Scan for the cell matching the given text and deliver its (x, y) coordinate at center. 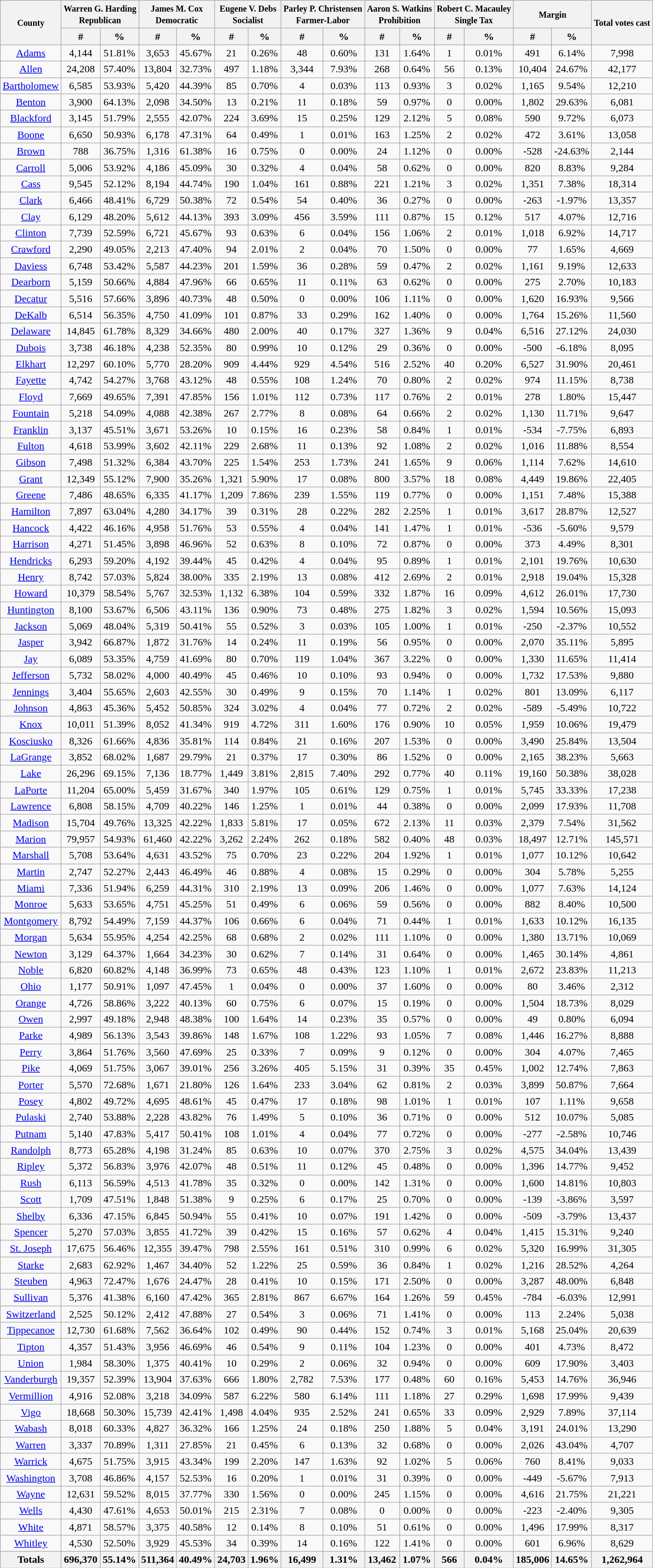
4,669 (622, 250)
3,543 (158, 1036)
31.76% (195, 642)
30.14% (571, 954)
5,634 (80, 937)
4,148 (158, 970)
1,097 (158, 986)
4,861 (622, 954)
5,663 (622, 757)
5,140 (80, 1134)
1,375 (158, 1363)
58.30% (119, 1363)
47.31% (195, 135)
-2.37% (571, 626)
278 (533, 397)
Porter (31, 1085)
42.11% (195, 446)
55.95% (119, 937)
12,730 (80, 1330)
3,942 (80, 642)
2.00% (264, 331)
4,616 (533, 1494)
Marshall (31, 855)
47.88% (195, 1314)
Grant (31, 479)
5,218 (80, 413)
2,228 (158, 1117)
43.52% (195, 855)
107 (533, 1101)
867 (302, 1298)
31.67% (195, 790)
7.63% (571, 888)
7,900 (158, 479)
52.08% (119, 1396)
0.76% (417, 397)
12,355 (158, 1248)
5,745 (533, 790)
162 (382, 315)
516 (382, 364)
40.73% (195, 299)
1,262,964 (622, 1560)
Total votes cast (622, 22)
10,183 (622, 282)
34.09% (195, 1396)
6.92% (571, 233)
1,504 (533, 1003)
Owen (31, 1019)
6,113 (80, 1183)
3,855 (158, 1232)
13,357 (622, 200)
8,629 (622, 1543)
8,742 (80, 577)
31,562 (622, 823)
68 (231, 937)
46.86% (119, 1478)
Gibson (31, 462)
1.59% (264, 266)
79,957 (80, 839)
34.40% (195, 1265)
57.40% (119, 69)
50.85% (195, 708)
-7.75% (571, 429)
2,997 (80, 1019)
24,208 (80, 69)
55.12% (119, 479)
8,015 (158, 1494)
1,620 (533, 299)
Tipton (31, 1347)
2,948 (158, 1019)
-250 (533, 626)
46.16% (119, 528)
13,904 (158, 1380)
-534 (533, 429)
51.81% (119, 53)
-263 (533, 200)
60.33% (119, 1429)
41.34% (195, 724)
225 (231, 462)
1.96% (264, 1560)
18.73% (571, 1003)
24.47% (195, 1281)
94 (231, 250)
17.90% (571, 1363)
3,852 (80, 757)
45.09% (195, 167)
Scott (31, 1199)
1.49% (264, 1117)
4,836 (158, 741)
47.15% (119, 1216)
48.04% (119, 626)
0.36% (417, 348)
4,357 (80, 1347)
Brown (31, 151)
2.12% (417, 118)
5.15% (344, 1068)
13.09% (571, 691)
7,897 (80, 512)
8,029 (622, 1003)
1,496 (533, 1527)
7.86% (264, 495)
2,603 (158, 691)
5,732 (80, 675)
Howard (31, 593)
52.50% (119, 1543)
3,864 (80, 1052)
177 (382, 1380)
Steuben (31, 1281)
46.49% (195, 872)
1.55% (344, 495)
1,380 (533, 937)
19.86% (571, 479)
5,319 (158, 626)
48.61% (195, 1101)
6.38% (264, 593)
12,991 (622, 1298)
6,466 (80, 200)
51.79% (119, 118)
8,738 (622, 380)
4,695 (158, 1101)
-449 (533, 1478)
Huntington (31, 610)
54.27% (119, 380)
6,514 (80, 315)
8,773 (80, 1150)
3,222 (158, 1003)
53.99% (119, 446)
12 (231, 1527)
2.20% (264, 1461)
Ohio (31, 986)
7,739 (80, 233)
26,296 (80, 774)
98 (382, 1101)
1.97% (264, 790)
1,833 (231, 823)
800 (382, 479)
Allen (31, 69)
9.54% (571, 86)
6,335 (158, 495)
1,872 (158, 642)
3,768 (158, 380)
Spencer (31, 1232)
3,900 (80, 102)
10,803 (622, 1183)
51.39% (119, 724)
36.64% (195, 1330)
Shelby (31, 1216)
Dearborn (31, 282)
147 (302, 1461)
49 (533, 1019)
53.88% (119, 1117)
Boone (31, 135)
1,732 (533, 675)
41.69% (195, 659)
41.78% (195, 1183)
Fulton (31, 446)
2,026 (533, 1445)
26.01% (571, 593)
10,552 (622, 626)
3,976 (158, 1167)
8,554 (622, 446)
13,462 (382, 1560)
5,255 (622, 872)
42.38% (195, 413)
County (31, 22)
4,513 (158, 1183)
7.48% (571, 495)
2,070 (533, 642)
28.20% (195, 364)
-5.67% (571, 1478)
Martin (31, 872)
5,452 (158, 708)
61.66% (119, 741)
68.02% (119, 757)
1,698 (533, 1396)
5,417 (158, 1134)
49.05% (119, 250)
1.14% (417, 691)
Randolph (31, 1150)
9,240 (622, 1232)
142 (382, 1183)
56.83% (119, 1167)
Kosciusko (31, 741)
311 (302, 724)
0.28% (344, 266)
7.62% (571, 462)
53.67% (119, 610)
48.65% (119, 495)
4,157 (158, 1478)
20,639 (622, 1330)
3,404 (80, 691)
61.78% (119, 331)
0.56% (417, 904)
14.77% (571, 1167)
36.99% (195, 970)
15,739 (158, 1412)
64.13% (119, 102)
882 (533, 904)
1.24% (344, 380)
491 (533, 53)
609 (533, 1363)
18,668 (80, 1412)
405 (302, 1068)
9,566 (622, 299)
11,213 (622, 970)
54.49% (119, 921)
1.26% (417, 1298)
2,782 (302, 1380)
0.43% (344, 970)
1.05% (417, 1036)
373 (533, 544)
5,006 (80, 167)
4,707 (622, 1445)
801 (533, 691)
Morgan (31, 937)
40.58% (195, 1527)
55.65% (119, 691)
2,312 (622, 986)
1,114 (533, 462)
8,100 (80, 610)
4,989 (80, 1036)
1.07% (417, 1560)
8,472 (622, 1347)
1.21% (417, 184)
6,259 (158, 888)
4,958 (158, 528)
4,916 (80, 1396)
1.12% (417, 151)
49.65% (119, 397)
6,808 (80, 806)
50.12% (119, 1314)
3.61% (571, 135)
Jefferson (31, 675)
1,330 (533, 659)
7,159 (158, 921)
Harrison (31, 544)
4,254 (158, 937)
Knox (31, 724)
13,058 (622, 135)
7,498 (80, 462)
4.44% (264, 364)
56.59% (119, 1183)
6,748 (80, 266)
49.76% (119, 823)
18,497 (533, 839)
0.37% (264, 757)
1,165 (533, 86)
3,287 (533, 1281)
1.53% (417, 741)
3,915 (158, 1461)
40.41% (195, 1363)
909 (231, 364)
Noble (31, 970)
51.43% (119, 1347)
5,069 (80, 626)
5,038 (622, 1314)
141 (382, 528)
90 (302, 1330)
9,284 (622, 167)
5,376 (80, 1298)
4,871 (80, 1527)
Floyd (31, 397)
Clark (31, 200)
5,085 (622, 1117)
2.81% (264, 1298)
10.07% (571, 1117)
-784 (533, 1298)
3,899 (533, 1085)
2,740 (80, 1117)
0.60% (344, 53)
233 (302, 1085)
332 (382, 593)
1,016 (533, 446)
191 (382, 1216)
4,618 (80, 446)
601 (533, 1543)
1.08% (417, 446)
45.36% (119, 708)
53.64% (119, 855)
788 (80, 151)
4.49% (571, 544)
21.80% (195, 1085)
820 (533, 167)
6,073 (622, 118)
LaPorte (31, 790)
2,165 (533, 757)
112 (302, 397)
58.02% (119, 675)
Henry (31, 577)
66.87% (119, 642)
Starke (31, 1265)
47.51% (119, 1199)
52.12% (119, 184)
Aaron S. WatkinsProhibition (400, 15)
47.85% (195, 397)
47.69% (195, 1052)
61.68% (119, 1330)
1,132 (231, 593)
4,271 (80, 544)
2,525 (80, 1314)
53.93% (119, 86)
Vigo (31, 1412)
0.97% (417, 102)
Daviess (31, 266)
2.01% (264, 250)
10,404 (533, 69)
5,895 (622, 642)
6,729 (158, 200)
16.99% (571, 1248)
1,984 (80, 1363)
148 (231, 1036)
13.71% (571, 937)
10,500 (622, 904)
11.71% (571, 413)
42.25% (195, 937)
63.04% (119, 512)
1.40% (417, 315)
16,499 (302, 1560)
12,633 (622, 266)
7.53% (344, 1380)
19.04% (571, 577)
401 (533, 1347)
Decatur (31, 299)
Benton (31, 102)
LaGrange (31, 757)
517 (533, 216)
37.77% (195, 1494)
5,372 (80, 1167)
21,221 (622, 1494)
2,098 (158, 102)
50.66% (119, 282)
4,750 (158, 315)
12,210 (622, 86)
5.81% (264, 823)
51.38% (195, 1199)
2.13% (417, 823)
43.82% (195, 1117)
11,708 (622, 806)
6,089 (80, 659)
3,337 (80, 1445)
1,709 (80, 1199)
Newton (31, 954)
3,218 (158, 1396)
10.06% (571, 724)
-2.40% (571, 1510)
17,730 (622, 593)
3.02% (264, 708)
367 (382, 659)
Parley P. ChristensenFarmer-Labor (323, 15)
Fayette (31, 380)
17.93% (571, 806)
1.88% (417, 1429)
5,453 (533, 1380)
3,145 (80, 118)
47.45% (195, 986)
45.51% (119, 429)
-3.79% (571, 1216)
0.57% (417, 1019)
6,293 (80, 561)
44 (382, 806)
206 (382, 888)
31.24% (195, 1150)
13,325 (158, 823)
53.26% (195, 429)
1,415 (533, 1232)
13,804 (158, 69)
3,344 (302, 69)
58.57% (119, 1527)
Eugene V. DebsSocialist (248, 15)
3,137 (80, 429)
6.22% (264, 1396)
2,144 (622, 151)
2.68% (264, 446)
Wells (31, 1510)
1,321 (231, 479)
6,848 (622, 1281)
1.42% (417, 1216)
2.25% (417, 512)
3.22% (417, 659)
1,446 (533, 1036)
0.30% (344, 757)
28.87% (571, 512)
12,297 (80, 364)
4,280 (158, 512)
9,033 (622, 1461)
38.00% (195, 577)
-5.49% (571, 708)
7,486 (80, 495)
123 (382, 970)
56.46% (119, 1248)
16,135 (622, 921)
18 (450, 479)
3,403 (622, 1363)
6,527 (533, 364)
1,959 (533, 724)
2.50% (417, 1281)
166 (231, 1429)
0.89% (417, 561)
4,653 (158, 1510)
204 (382, 855)
1,498 (231, 1412)
36,946 (622, 1380)
9,647 (622, 413)
56.35% (119, 315)
43.04% (571, 1445)
29.79% (195, 757)
472 (533, 135)
8,095 (622, 348)
6,585 (80, 86)
10.56% (571, 610)
4,675 (80, 1461)
393 (231, 216)
75 (231, 855)
7,562 (158, 1330)
50.93% (119, 135)
4,069 (80, 1068)
7,913 (622, 1478)
324 (231, 708)
52.27% (119, 872)
53.35% (119, 659)
Sullivan (31, 1298)
Margin (552, 15)
4.73% (571, 1347)
13,290 (622, 1429)
4,631 (158, 855)
267 (231, 413)
32.53% (195, 593)
8,317 (622, 1527)
43.11% (195, 610)
44.23% (195, 266)
3,671 (158, 429)
62 (382, 1085)
23.83% (571, 970)
48.38% (195, 1019)
47.61% (119, 1510)
Warren G. HardingRepublican (100, 15)
199 (231, 1461)
Robert C. MacauleySingle Tax (474, 15)
370 (382, 1150)
50.91% (119, 986)
5,770 (158, 364)
63 (382, 282)
0.93% (417, 86)
44.13% (195, 216)
Montgomery (31, 921)
Elkhart (31, 364)
Jay (31, 659)
1,465 (533, 954)
7.54% (571, 823)
1,311 (158, 1445)
-6.03% (571, 1298)
9,305 (622, 1510)
43.34% (195, 1461)
4,884 (158, 282)
1,209 (231, 495)
974 (533, 380)
-24.63% (571, 151)
1,177 (80, 986)
40.22% (195, 806)
6,178 (158, 135)
2,290 (80, 250)
44.74% (195, 184)
95 (382, 561)
58.86% (119, 1003)
57.66% (119, 299)
66 (231, 282)
43.70% (195, 462)
21.75% (571, 1494)
34.23% (195, 954)
12,349 (80, 479)
14,717 (622, 233)
101 (231, 315)
224 (231, 118)
292 (382, 774)
48.20% (119, 216)
6,094 (622, 1019)
41.17% (195, 495)
-6.18% (571, 348)
6,650 (80, 135)
511,364 (158, 1560)
1,467 (158, 1265)
44.37% (195, 921)
Crawford (31, 250)
Cass (31, 184)
5,587 (158, 266)
2.55% (264, 1248)
4,264 (622, 1265)
53.92% (119, 167)
1.56% (264, 1494)
3.59% (344, 216)
456 (302, 216)
6,160 (158, 1298)
15,328 (622, 577)
171 (382, 1281)
2.77% (264, 413)
DeKalb (31, 315)
6,721 (158, 233)
1,449 (231, 774)
9,439 (622, 1396)
190 (231, 184)
34.50% (195, 102)
Hamilton (31, 512)
14,845 (80, 331)
7.89% (571, 1412)
-3.86% (571, 1199)
42.41% (195, 1412)
15.26% (571, 315)
Monroe (31, 904)
3.09% (264, 216)
Switzerland (31, 1314)
38,028 (622, 774)
4,963 (80, 1281)
14.76% (571, 1380)
14.81% (571, 1183)
10,069 (622, 937)
590 (533, 118)
61,460 (158, 839)
52.53% (195, 1478)
15,388 (622, 495)
28.52% (571, 1265)
0.46% (264, 675)
6,506 (158, 610)
146 (231, 806)
34 (231, 1543)
Fountain (31, 413)
4,238 (158, 348)
31,305 (622, 1248)
2,213 (158, 250)
4,422 (80, 528)
29.63% (571, 102)
37.63% (195, 1380)
1.50% (417, 250)
25.04% (571, 1330)
61.38% (195, 151)
Bartholomew (31, 86)
0.73% (344, 397)
70.89% (119, 1445)
Blackford (31, 118)
185,006 (533, 1560)
4.72% (264, 724)
3,956 (158, 1347)
1.06% (417, 233)
Dubois (31, 348)
14,124 (622, 888)
James M. CoxDemocratic (177, 15)
15.31% (571, 1232)
1.36% (417, 331)
8.41% (571, 1461)
2,443 (158, 872)
36.75% (119, 151)
8,018 (80, 1429)
1.00% (417, 626)
Miami (31, 888)
10,642 (622, 855)
6,117 (622, 691)
7.40% (344, 774)
0.95% (417, 642)
52.35% (195, 348)
8,194 (158, 184)
327 (382, 331)
215 (231, 1510)
340 (231, 790)
Whitley (31, 1543)
1,216 (533, 1265)
51.32% (119, 462)
3,262 (231, 839)
6.67% (344, 1298)
-536 (533, 528)
4,144 (80, 53)
Wayne (31, 1494)
15,093 (622, 610)
22,405 (622, 479)
4,726 (80, 1003)
24.01% (571, 1429)
32.73% (195, 69)
2,815 (302, 774)
0.27% (417, 200)
17,238 (622, 790)
19.76% (571, 561)
0.81% (417, 1085)
2.69% (417, 577)
1,151 (533, 495)
50.87% (571, 1085)
17,675 (80, 1248)
Perry (31, 1052)
8,792 (80, 921)
412 (382, 577)
2,101 (533, 561)
33.33% (571, 790)
114 (231, 741)
17.53% (571, 675)
20,461 (622, 364)
Vanderburgh (31, 1380)
1,018 (533, 233)
Jasper (31, 642)
Vermillion (31, 1396)
7,336 (80, 888)
58.54% (119, 593)
6,081 (622, 102)
34.17% (195, 512)
1,002 (533, 1068)
4,530 (80, 1543)
9,452 (622, 1167)
4,742 (80, 380)
6.96% (571, 1543)
64.37% (119, 954)
497 (231, 69)
41.09% (195, 315)
5,168 (533, 1330)
-528 (533, 151)
3.69% (264, 118)
3,738 (80, 348)
8,888 (622, 1036)
0.31% (264, 512)
9,658 (622, 1101)
4,000 (158, 675)
Parke (31, 1036)
46.69% (195, 1347)
11,204 (80, 790)
3,597 (622, 1199)
Madison (31, 823)
2,099 (533, 806)
2.75% (417, 1150)
268 (382, 69)
122 (382, 1543)
1.46% (417, 888)
58.15% (119, 806)
Franklin (31, 429)
5,824 (158, 577)
100 (231, 1019)
11,414 (622, 659)
60.10% (119, 364)
7,863 (622, 1068)
7,669 (80, 397)
9.19% (571, 266)
365 (231, 1298)
1.87% (417, 593)
126 (231, 1085)
5,459 (158, 790)
4,709 (158, 806)
1,600 (533, 1183)
5,708 (80, 855)
5,270 (80, 1232)
49.18% (119, 1019)
1.73% (344, 462)
6,893 (622, 429)
330 (231, 1494)
4,088 (158, 413)
25.84% (571, 741)
3.57% (417, 479)
47.42% (195, 1298)
15,447 (622, 397)
72.47% (119, 1281)
36.32% (195, 1429)
1,848 (158, 1199)
Washington (31, 1478)
253 (302, 462)
59.20% (119, 561)
7,998 (622, 53)
10,722 (622, 708)
Union (31, 1363)
7,391 (158, 397)
1,633 (533, 921)
11.15% (571, 380)
2.70% (571, 282)
2.31% (264, 1510)
40.13% (195, 1003)
696,370 (80, 1560)
117 (382, 397)
4,430 (80, 1510)
49.72% (119, 1101)
Delaware (31, 331)
53 (231, 528)
60.82% (119, 970)
229 (231, 446)
24.67% (571, 69)
250 (382, 1429)
Warrick (31, 1461)
43.12% (195, 380)
34.66% (195, 331)
51.94% (119, 888)
666 (231, 1380)
24,703 (231, 1560)
11.65% (571, 659)
19,357 (80, 1380)
54.09% (119, 413)
1,594 (533, 610)
3,602 (158, 446)
1,161 (533, 266)
7.38% (571, 184)
239 (302, 495)
54.93% (119, 839)
4,863 (80, 708)
48.00% (571, 1281)
Marion (31, 839)
76 (231, 1117)
5.78% (571, 872)
7,465 (622, 1052)
2,747 (80, 872)
919 (231, 724)
2,672 (533, 970)
3,560 (158, 1052)
262 (302, 839)
3.04% (344, 1085)
12.74% (571, 1068)
4,192 (158, 561)
0.24% (264, 642)
13,437 (622, 1216)
4.04% (264, 1412)
282 (382, 512)
798 (231, 1248)
256 (231, 1068)
5,320 (533, 1248)
51.45% (119, 544)
24,030 (622, 331)
29 (382, 348)
18,314 (622, 184)
Johnson (31, 708)
Wabash (31, 1429)
136 (231, 610)
2,555 (158, 118)
19,160 (533, 774)
9,545 (80, 184)
47.96% (195, 282)
0.71% (417, 1117)
46.18% (119, 348)
6,129 (80, 216)
47.40% (195, 250)
42,177 (622, 69)
50.94% (195, 1216)
56.13% (119, 1036)
3.26% (264, 1068)
11,560 (622, 315)
53.65% (119, 904)
39.86% (195, 1036)
46.96% (195, 544)
221 (382, 184)
245 (382, 1494)
Lake (31, 774)
31.90% (571, 364)
587 (231, 1396)
1,316 (158, 151)
Lawrence (31, 806)
4.54% (344, 364)
176 (382, 724)
54 (302, 200)
18.77% (195, 774)
512 (533, 1117)
39.44% (195, 561)
14,610 (622, 462)
65.28% (119, 1150)
Carroll (31, 167)
3,617 (533, 512)
72.68% (119, 1085)
8,326 (80, 741)
0.52% (264, 626)
0.74% (417, 1330)
6,516 (533, 331)
50.30% (119, 1412)
Rush (31, 1183)
7.93% (344, 69)
37,114 (622, 1412)
7,664 (622, 1085)
12.71% (571, 839)
3,929 (158, 1543)
Tippecanoe (31, 1330)
1.92% (417, 855)
12,527 (622, 512)
37 (382, 986)
-5.60% (571, 528)
3,708 (80, 1478)
1,664 (158, 954)
14.65% (571, 1560)
5,767 (158, 593)
0.26% (264, 53)
48.41% (119, 200)
23 (302, 855)
8,052 (158, 724)
7,136 (158, 774)
9,579 (622, 528)
57 (382, 1232)
1,764 (533, 315)
69.15% (119, 774)
42.55% (195, 691)
1,687 (158, 757)
201 (231, 266)
2,918 (533, 577)
0.33% (264, 1052)
White (31, 1527)
Totals (31, 1560)
45.53% (195, 1543)
35.26% (195, 479)
52.39% (119, 1380)
16.27% (571, 1036)
50.01% (195, 1510)
4,575 (533, 1150)
-139 (533, 1199)
19,479 (622, 724)
1.52% (417, 757)
152 (382, 1330)
0.50% (264, 299)
6,820 (80, 970)
566 (450, 1560)
1.02% (417, 1461)
Warren (31, 1445)
1,130 (533, 413)
1.47% (417, 528)
4,759 (158, 659)
5,633 (80, 904)
Hancock (31, 528)
11.88% (571, 446)
-2.58% (571, 1134)
1,396 (533, 1167)
5,420 (158, 86)
Putnam (31, 1134)
3,490 (533, 741)
-589 (533, 708)
-223 (533, 1510)
86 (382, 757)
4,827 (158, 1429)
10,746 (622, 1134)
672 (382, 823)
13,439 (622, 1150)
760 (533, 1461)
4,751 (158, 904)
935 (302, 1412)
44.39% (195, 86)
-277 (533, 1134)
Clinton (31, 233)
2,412 (158, 1314)
35.81% (195, 741)
207 (382, 741)
55.14% (119, 1560)
3,129 (80, 954)
27.12% (571, 331)
0.38% (417, 806)
39.47% (195, 1248)
-509 (533, 1216)
582 (382, 839)
131 (382, 53)
12,631 (80, 1494)
34.04% (571, 1150)
1.63% (344, 1461)
3,191 (533, 1429)
3,898 (158, 544)
10,630 (622, 561)
Pulaski (31, 1117)
163 (382, 135)
5,612 (158, 216)
1,351 (533, 184)
6,845 (158, 1216)
1.82% (417, 610)
1,802 (533, 102)
5,516 (80, 299)
Pike (31, 1068)
27.85% (195, 1445)
0.21% (264, 102)
38.23% (571, 757)
5,159 (80, 282)
59.52% (119, 1494)
1,671 (158, 1085)
45.25% (195, 904)
Jackson (31, 626)
Orange (31, 1003)
102 (231, 1330)
6,336 (80, 1216)
4,186 (158, 167)
St. Joseph (31, 1248)
-500 (533, 348)
15,704 (80, 823)
4,612 (533, 593)
3,653 (158, 53)
9.72% (571, 118)
8,329 (158, 331)
13,504 (622, 741)
16.93% (571, 299)
Posey (31, 1101)
10,379 (80, 593)
9,880 (622, 675)
Jennings (31, 691)
145,571 (622, 839)
1.15% (417, 1494)
62.92% (119, 1265)
3,896 (158, 299)
929 (302, 364)
335 (231, 577)
2,683 (80, 1265)
39.01% (195, 1068)
10,011 (80, 724)
53.42% (119, 266)
1,676 (158, 1281)
8.83% (571, 167)
4,449 (533, 479)
52.59% (119, 233)
Greene (31, 495)
3.46% (571, 986)
1.23% (417, 1347)
164 (382, 1298)
47.83% (119, 1134)
2,929 (533, 1412)
Clay (31, 216)
4,198 (158, 1150)
44.31% (195, 888)
8,301 (622, 544)
Ripley (31, 1167)
65.00% (119, 790)
41.72% (195, 1232)
Hendricks (31, 561)
5,570 (80, 1085)
41.38% (119, 1298)
4,802 (80, 1101)
5.90% (264, 479)
3.81% (264, 774)
35.11% (571, 642)
-1.97% (571, 200)
2,379 (533, 823)
1.67% (264, 1036)
8.40% (571, 904)
3,375 (158, 1527)
1.54% (264, 462)
6,384 (158, 462)
3,067 (158, 1068)
480 (231, 331)
580 (302, 1396)
Adams (31, 53)
12,716 (622, 216)
